Scan for the cell matching the given text and deliver its (x, y) coordinate at center. 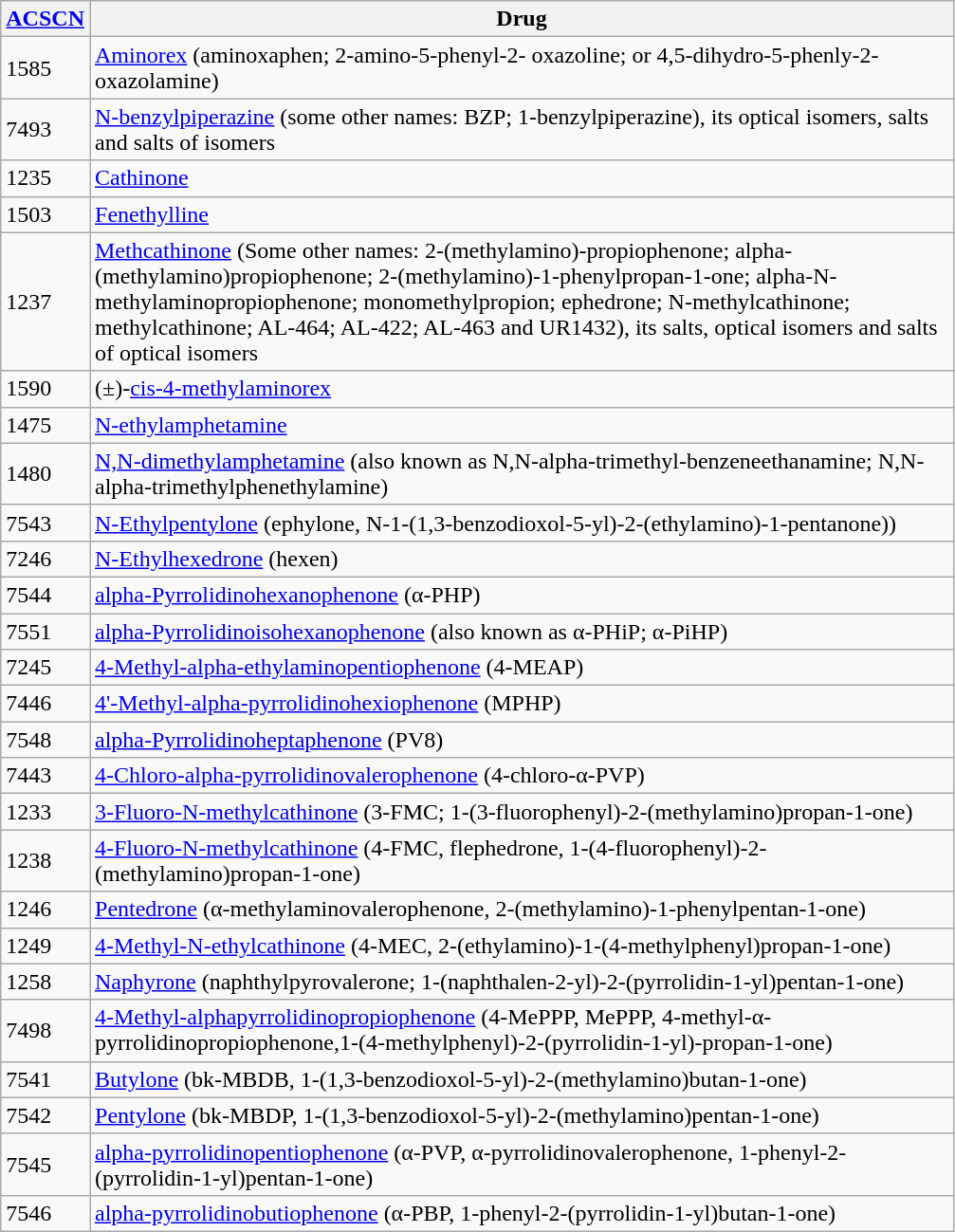
4-Chloro-alpha-pyrrolidinovalerophenone (4-chloro-α-PVP) (522, 776)
1503 (46, 214)
1590 (46, 389)
1233 (46, 812)
N-benzylpiperazine (some other names: BZP; 1-benzylpiperazine), its optical isomers, salts and salts of isomers (522, 129)
Fenethylline (522, 214)
1238 (46, 861)
1475 (46, 425)
1246 (46, 910)
Butylone (bk-MBDB, 1-(1,3-benzodioxol-5-yl)-2-(methylamino)butan-1-one) (522, 1079)
7245 (46, 668)
7548 (46, 740)
alpha-Pyrrolidinoisohexanophenone (also known as α-PHiP; α-PiHP) (522, 631)
7545 (46, 1165)
N-Ethylpentylone (ephylone, N-1-(1,3-benzodioxol-5-yl)-2-(ethylamino)-1-pentanone)) (522, 523)
Naphyrone (naphthylpyrovalerone; 1-(naphthalen-2-yl)-2-(pyrrolidin-1-yl)pentan-1-one) (522, 982)
4-Methyl-alpha-ethylaminopentiophenone (4-MEAP) (522, 668)
1258 (46, 982)
7443 (46, 776)
N-ethylamphetamine (522, 425)
N,N-dimethylamphetamine (also known as N,N-alpha-trimethyl-benzeneethanamine; N,N-alpha-trimethylphenethylamine) (522, 474)
4-Methyl-alphapyrrolidinopropiophenone (4-MePPP, MePPP, 4-methyl-α-pyrrolidinopropiophenone,1-(4-methylphenyl)-2-(pyrrolidin-1-yl)-propan-1-one) (522, 1030)
7543 (46, 523)
alpha-Pyrrolidinoheptaphenone (PV8) (522, 740)
7498 (46, 1030)
Cathinone (522, 178)
1249 (46, 946)
4'-Methyl-alpha-pyrrolidinohexiophenone (MPHP) (522, 704)
1480 (46, 474)
N-Ethylhexedrone (hexen) (522, 559)
7493 (46, 129)
1237 (46, 302)
alpha-Pyrrolidinohexanophenone (α-PHP) (522, 595)
7542 (46, 1115)
7246 (46, 559)
alpha-pyrrolidinopentiophenone (α-PVP, α-pyrrolidinovalerophenone, 1-phenyl-2-(pyrrolidin-1-yl)pentan-1-one) (522, 1165)
alpha-pyrrolidinobutiophenone (α-PBP, 1-phenyl-2-(pyrrolidin-1-yl)butan-1-one) (522, 1213)
Pentylone (bk-MBDP, 1-(1,3-benzodioxol-5-yl)-2-(methylamino)pentan-1-one) (522, 1115)
ACSCN (46, 19)
7546 (46, 1213)
7551 (46, 631)
1585 (46, 68)
4-Fluoro-N-methylcathinone (4-FMC, flephedrone, 1-(4-fluorophenyl)-2-(methylamino)propan-1-one) (522, 861)
7446 (46, 704)
Pentedrone (α-methylaminovalerophenone, 2-(methylamino)-1-phenylpentan-1-one) (522, 910)
7541 (46, 1079)
1235 (46, 178)
Aminorex (aminoxaphen; 2-amino-5-phenyl-2- oxazoline; or 4,5-dihydro-5-phenly-2-oxazolamine) (522, 68)
4-Methyl-N-ethylcathinone (4-MEC, 2-(ethylamino)-1-(4-methylphenyl)propan-1-one) (522, 946)
Drug (522, 19)
(±)-cis-4-methylaminorex (522, 389)
7544 (46, 595)
3-Fluoro-N-methylcathinone (3-FMC; 1-(3-fluorophenyl)-2-(methylamino)propan-1-one) (522, 812)
